Locate the cell with the specified text and output its [x, y] center coordinate. 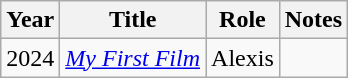
2024 [30, 58]
Alexis [243, 58]
Year [30, 20]
Role [243, 20]
Title [133, 20]
My First Film [133, 58]
Notes [313, 20]
